For the text-containing cell, return its midpoint in (X, Y) coordinate format. 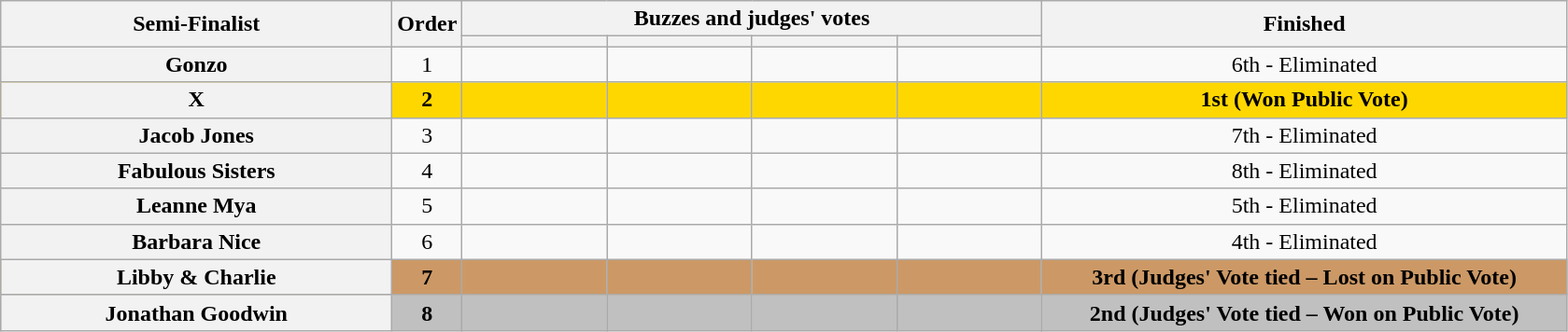
8th - Eliminated (1304, 171)
6 (428, 242)
Leanne Mya (196, 206)
1 (428, 64)
Semi-Finalist (196, 24)
Buzzes and judges' votes (752, 19)
5 (428, 206)
Libby & Charlie (196, 277)
7th - Eliminated (1304, 135)
Gonzo (196, 64)
X (196, 100)
7 (428, 277)
3rd (Judges' Vote tied – Lost on Public Vote) (1304, 277)
1st (Won Public Vote) (1304, 100)
2nd (Judges' Vote tied – Won on Public Vote) (1304, 312)
Jonathan Goodwin (196, 312)
5th - Eliminated (1304, 206)
6th - Eliminated (1304, 64)
3 (428, 135)
8 (428, 312)
Jacob Jones (196, 135)
Finished (1304, 24)
Barbara Nice (196, 242)
4 (428, 171)
Fabulous Sisters (196, 171)
Order (428, 24)
2 (428, 100)
4th - Eliminated (1304, 242)
